Capture the cell that displays the provided text and extract its (x, y) central coordinate. 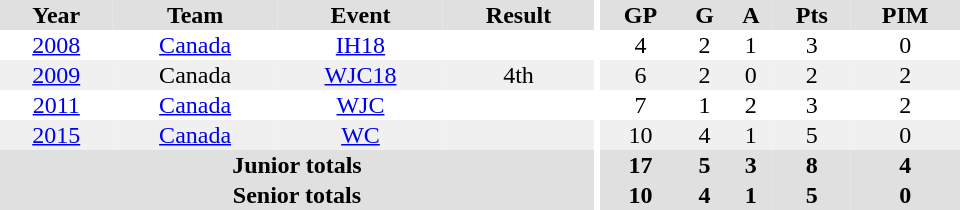
Event (360, 15)
17 (640, 165)
WJC (360, 105)
WC (360, 135)
Junior totals (297, 165)
WJC18 (360, 75)
4th (518, 75)
2011 (56, 105)
G (705, 15)
6 (640, 75)
2015 (56, 135)
Team (194, 15)
GP (640, 15)
IH18 (360, 45)
PIM (905, 15)
Pts (812, 15)
7 (640, 105)
A (750, 15)
2008 (56, 45)
Year (56, 15)
Result (518, 15)
2009 (56, 75)
Senior totals (297, 195)
8 (812, 165)
